Find where the given text appears and provide that cell's center as [X, Y] coordinate. 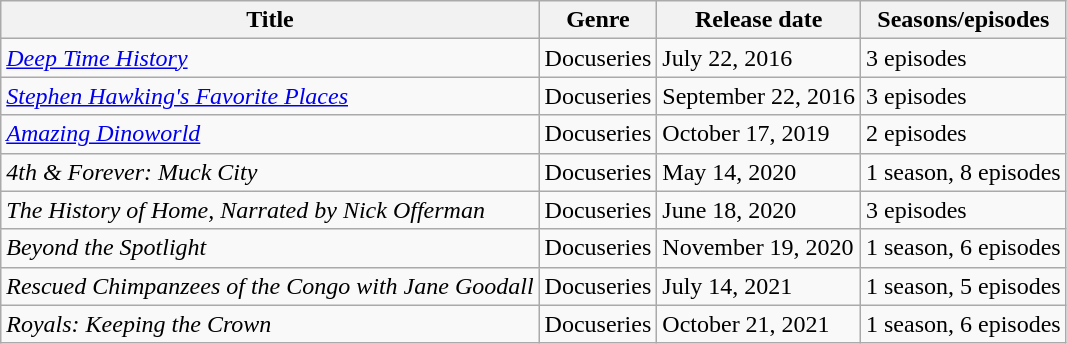
September 22, 2016 [759, 96]
Release date [759, 20]
2 episodes [963, 134]
1 season, 5 episodes [963, 286]
November 19, 2020 [759, 248]
Amazing Dinoworld [270, 134]
Beyond the Spotlight [270, 248]
Stephen Hawking's Favorite Places [270, 96]
Genre [598, 20]
October 21, 2021 [759, 324]
July 14, 2021 [759, 286]
June 18, 2020 [759, 210]
The History of Home, Narrated by Nick Offerman [270, 210]
Seasons/episodes [963, 20]
Rescued Chimpanzees of the Congo with Jane Goodall [270, 286]
October 17, 2019 [759, 134]
4th & Forever: Muck City [270, 172]
May 14, 2020 [759, 172]
1 season, 8 episodes [963, 172]
July 22, 2016 [759, 58]
Deep Time History [270, 58]
Royals: Keeping the Crown [270, 324]
Title [270, 20]
